Output the [X, Y] coordinate of the center of the cell containing the given text.  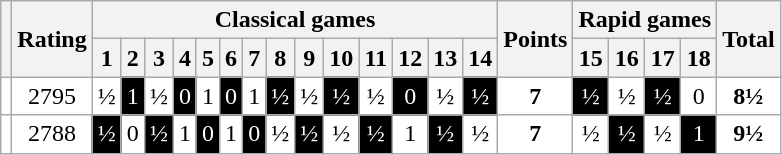
16 [627, 58]
Total [749, 39]
6 [232, 58]
3 [158, 58]
2 [132, 58]
17 [663, 58]
11 [376, 58]
2788 [52, 134]
4 [184, 58]
5 [208, 58]
2795 [52, 96]
9½ [749, 134]
Points [536, 39]
Rating [52, 39]
9 [310, 58]
13 [446, 58]
Rapid games [645, 20]
8 [280, 58]
12 [410, 58]
18 [699, 58]
10 [342, 58]
8½ [749, 96]
Classical games [295, 20]
15 [591, 58]
14 [480, 58]
